Output the (X, Y) coordinate of the center of the cell containing the given text.  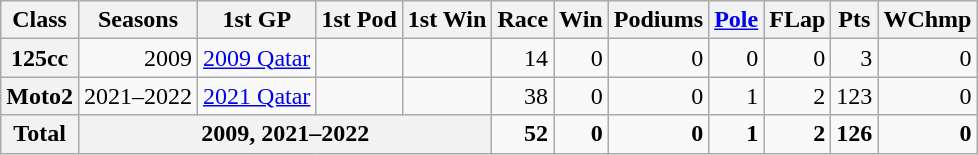
2009 Qatar (257, 58)
123 (854, 96)
52 (523, 134)
14 (523, 58)
126 (854, 134)
FLap (798, 20)
Pole (736, 20)
125cc (40, 58)
Pts (854, 20)
Seasons (138, 20)
2009, 2021–2022 (284, 134)
1st GP (257, 20)
Class (40, 20)
WChmp (928, 20)
2021 Qatar (257, 96)
Win (582, 20)
Podiums (658, 20)
1st Pod (359, 20)
2021–2022 (138, 96)
Moto2 (40, 96)
38 (523, 96)
Total (40, 134)
Race (523, 20)
3 (854, 58)
2009 (138, 58)
1st Win (447, 20)
